Pinpoint the cell where the given text exists, returning its [X, Y] midpoint coordinate. 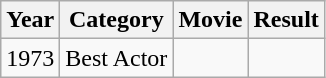
Year [30, 20]
1973 [30, 58]
Movie [210, 20]
Category [116, 20]
Best Actor [116, 58]
Result [286, 20]
